For the text-containing cell, return its midpoint in (x, y) coordinate format. 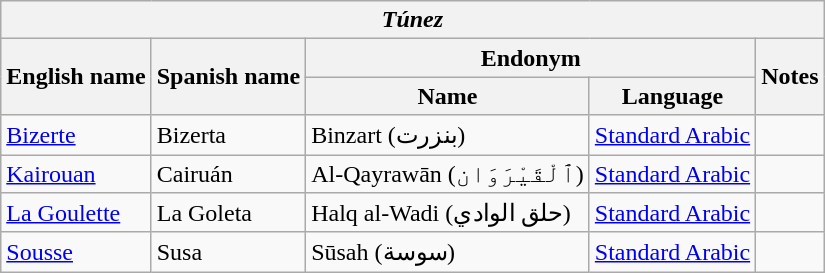
Al-Qayrawān (ٱلْقَيْرَوَان) (448, 173)
Cairuán (228, 173)
Name (448, 96)
Notes (790, 77)
Susa (228, 252)
Bizerta (228, 135)
Binzart (بنزرت) (448, 135)
Sūsah (سوسة) (448, 252)
Bizerte (76, 135)
La Goulette (76, 213)
Sousse (76, 252)
La Goleta (228, 213)
Spanish name (228, 77)
English name (76, 77)
Túnez (412, 20)
Halq al-Wadi (حلق الوادي) (448, 213)
Kairouan (76, 173)
Language (672, 96)
Endonym (531, 58)
